Search for the cell housing the specified text and yield its [x, y] center coordinate. 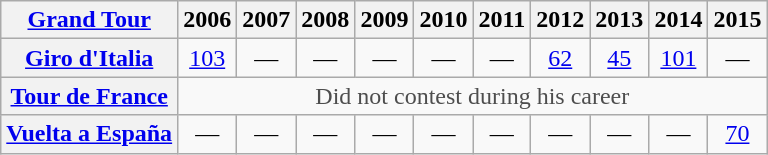
Giro d'Italia [90, 58]
2014 [678, 20]
70 [738, 134]
2012 [560, 20]
2011 [502, 20]
2013 [620, 20]
62 [560, 58]
2010 [444, 20]
Did not contest during his career [472, 96]
Tour de France [90, 96]
2015 [738, 20]
103 [208, 58]
2007 [266, 20]
2008 [326, 20]
Grand Tour [90, 20]
45 [620, 58]
Vuelta a España [90, 134]
2006 [208, 20]
101 [678, 58]
2009 [384, 20]
